Extract the (x, y) coordinate from the center of the cell holding the provided text.  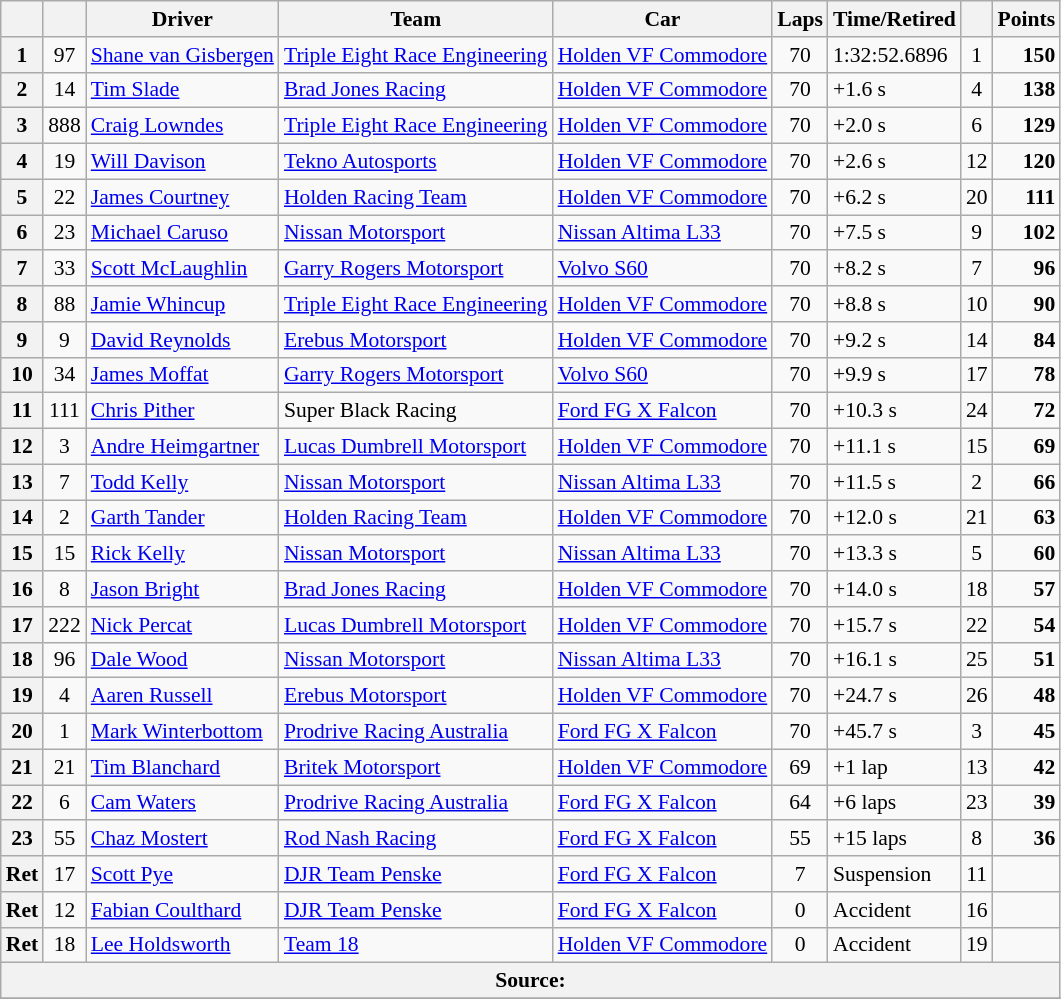
120 (1027, 162)
888 (64, 126)
45 (1027, 732)
+8.2 s (894, 269)
Fabian Coulthard (182, 910)
Driver (182, 19)
102 (1027, 233)
Nick Percat (182, 625)
51 (1027, 660)
Craig Lowndes (182, 126)
Andre Heimgartner (182, 447)
Time/Retired (894, 19)
Britek Motorsport (416, 767)
84 (1027, 340)
Super Black Racing (416, 411)
+45.7 s (894, 732)
+8.8 s (894, 304)
+6.2 s (894, 197)
+16.1 s (894, 660)
Garth Tander (182, 518)
+1 lap (894, 767)
Scott McLaughlin (182, 269)
Tim Blanchard (182, 767)
Rick Kelly (182, 554)
60 (1027, 554)
88 (64, 304)
+1.6 s (894, 90)
David Reynolds (182, 340)
Michael Caruso (182, 233)
+15.7 s (894, 625)
64 (800, 803)
Lee Holdsworth (182, 945)
Car (663, 19)
+12.0 s (894, 518)
34 (64, 375)
+2.6 s (894, 162)
90 (1027, 304)
Aaren Russell (182, 696)
James Courtney (182, 197)
+11.1 s (894, 447)
72 (1027, 411)
25 (977, 660)
26 (977, 696)
+15 laps (894, 839)
57 (1027, 589)
Todd Kelly (182, 482)
42 (1027, 767)
Shane van Gisbergen (182, 55)
Mark Winterbottom (182, 732)
+6 laps (894, 803)
Team (416, 19)
Laps (800, 19)
Points (1027, 19)
Dale Wood (182, 660)
+9.9 s (894, 375)
+10.3 s (894, 411)
Tim Slade (182, 90)
1:32:52.6896 (894, 55)
24 (977, 411)
James Moffat (182, 375)
+24.7 s (894, 696)
+9.2 s (894, 340)
+11.5 s (894, 482)
39 (1027, 803)
78 (1027, 375)
54 (1027, 625)
Scott Pye (182, 874)
97 (64, 55)
Jamie Whincup (182, 304)
150 (1027, 55)
+7.5 s (894, 233)
36 (1027, 839)
+14.0 s (894, 589)
63 (1027, 518)
Suspension (894, 874)
Tekno Autosports (416, 162)
Cam Waters (182, 803)
Chris Pither (182, 411)
Source: (530, 981)
Chaz Mostert (182, 839)
Team 18 (416, 945)
129 (1027, 126)
48 (1027, 696)
+2.0 s (894, 126)
138 (1027, 90)
Will Davison (182, 162)
33 (64, 269)
Jason Bright (182, 589)
66 (1027, 482)
222 (64, 625)
+13.3 s (894, 554)
Rod Nash Racing (416, 839)
